Provide the (X, Y) coordinate of the cell's center where the given text is located.  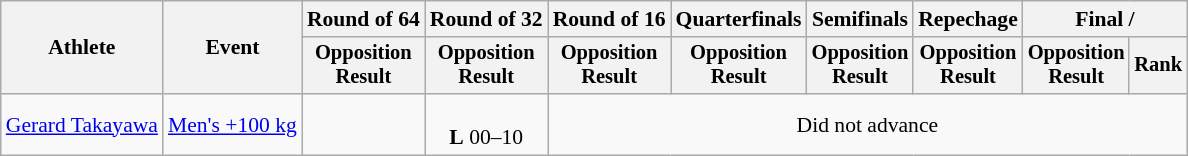
Final / (1105, 19)
Men's +100 kg (232, 124)
Quarterfinals (739, 19)
Athlete (82, 48)
Event (232, 48)
Round of 64 (364, 19)
L 00–10 (486, 124)
Did not advance (868, 124)
Round of 16 (610, 19)
Repechage (968, 19)
Semifinals (860, 19)
Rank (1158, 66)
Round of 32 (486, 19)
Gerard Takayawa (82, 124)
